Return the [X, Y] coordinate for the center point of the cell that contains the specified text.  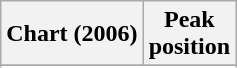
Peakposition [189, 34]
Chart (2006) [72, 34]
